Determine the [X, Y] coordinate at the center of the cell enclosing the given text.  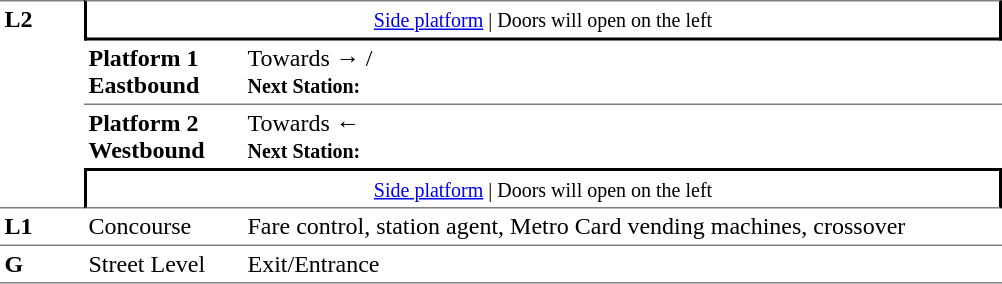
Towards → / Next Station: [622, 72]
Exit/Entrance [622, 264]
G [42, 264]
Platform 2Westbound [164, 136]
Concourse [164, 226]
Platform 1Eastbound [164, 72]
Fare control, station agent, Metro Card vending machines, crossover [622, 226]
Towards ← Next Station: [622, 136]
L2 [42, 104]
L1 [42, 226]
Street Level [164, 264]
